Output the [x, y] coordinate of the center of the cell containing the given text.  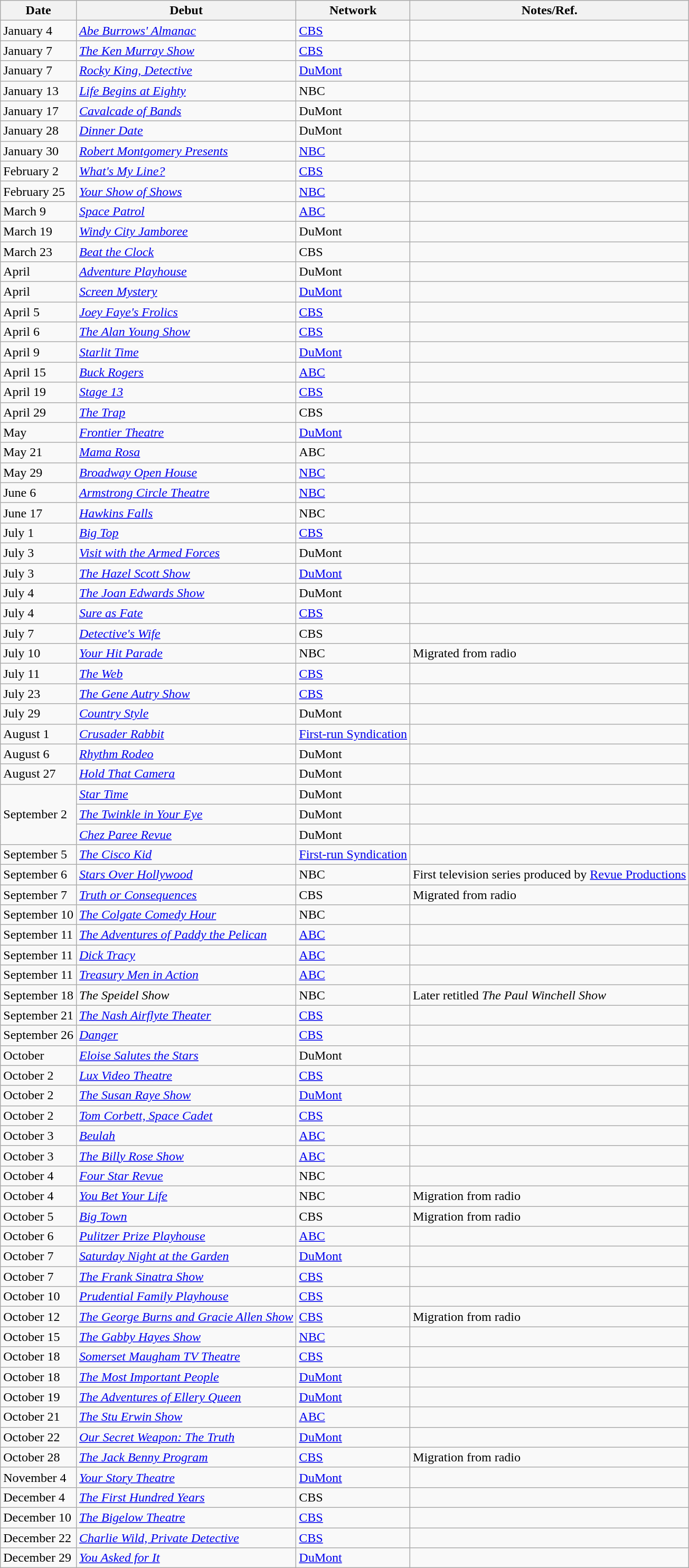
September 26 [39, 1035]
Your Story Theatre [186, 1477]
The Ken Murray Show [186, 51]
March 9 [39, 211]
August 1 [39, 734]
August 6 [39, 754]
The Susan Raye Show [186, 1095]
November 4 [39, 1477]
January 28 [39, 131]
The George Burns and Gracie Allen Show [186, 1317]
Dinner Date [186, 131]
Stars Over Hollywood [186, 874]
December 4 [39, 1497]
October 6 [39, 1236]
Mama Rosa [186, 452]
Life Begins at Eighty [186, 91]
Detective's Wife [186, 634]
Charlie Wild, Private Detective [186, 1538]
Danger [186, 1035]
Four Star Revue [186, 1176]
March 23 [39, 252]
June 6 [39, 493]
July 7 [39, 634]
The Speidel Show [186, 995]
January 30 [39, 151]
Buck Rogers [186, 372]
Adventure Playhouse [186, 272]
The Trap [186, 412]
Eloise Salutes the Stars [186, 1055]
December 22 [39, 1538]
January 13 [39, 91]
The Bigelow Theatre [186, 1517]
October 21 [39, 1417]
The Alan Young Show [186, 332]
July 10 [39, 654]
October [39, 1055]
Saturday Night at the Garden [186, 1257]
January 4 [39, 31]
Prudential Family Playhouse [186, 1297]
October 19 [39, 1397]
Later retitled The Paul Winchell Show [550, 995]
The Nash Airflyte Theater [186, 1015]
October 22 [39, 1437]
May 29 [39, 473]
September 2 [39, 814]
The First Hundred Years [186, 1497]
Rocky King, Detective [186, 71]
Pulitzer Prize Playhouse [186, 1236]
Robert Montgomery Presents [186, 151]
December 10 [39, 1517]
The Adventures of Ellery Queen [186, 1397]
Rhythm Rodeo [186, 754]
April 29 [39, 412]
You Bet Your Life [186, 1196]
The Colgate Comedy Hour [186, 915]
Somerset Maugham TV Theatre [186, 1357]
Date [39, 11]
Notes/Ref. [550, 11]
July 23 [39, 694]
October 28 [39, 1457]
Big Top [186, 533]
October 15 [39, 1337]
Debut [186, 11]
Country Style [186, 714]
Big Town [186, 1216]
October 5 [39, 1216]
September 5 [39, 854]
August 27 [39, 774]
July 29 [39, 714]
February 2 [39, 171]
April 19 [39, 392]
The Gabby Hayes Show [186, 1337]
Lux Video Theatre [186, 1075]
June 17 [39, 513]
April 5 [39, 312]
Starlit Time [186, 352]
Frontier Theatre [186, 432]
You Asked for It [186, 1558]
September 10 [39, 915]
What's My Line? [186, 171]
December 29 [39, 1558]
February 25 [39, 191]
July 1 [39, 533]
Joey Faye's Frolics [186, 312]
September 6 [39, 874]
Hawkins Falls [186, 513]
Hold That Camera [186, 774]
Visit with the Armed Forces [186, 553]
July 11 [39, 674]
September 18 [39, 995]
Armstrong Circle Theatre [186, 493]
April 9 [39, 352]
September 7 [39, 895]
September 21 [39, 1015]
The Web [186, 674]
May 21 [39, 452]
May [39, 432]
Network [353, 11]
Broadway Open House [186, 473]
October 10 [39, 1297]
Cavalcade of Bands [186, 111]
January 17 [39, 111]
The Cisco Kid [186, 854]
Chez Paree Revue [186, 834]
The Adventures of Paddy the Pelican [186, 935]
Your Hit Parade [186, 654]
Sure as Fate [186, 613]
The Joan Edwards Show [186, 593]
Your Show of Shows [186, 191]
Treasury Men in Action [186, 975]
Truth or Consequences [186, 895]
Abe Burrows' Almanac [186, 31]
The Stu Erwin Show [186, 1417]
Stage 13 [186, 392]
The Twinkle in Your Eye [186, 814]
April 6 [39, 332]
First television series produced by Revue Productions [550, 874]
Space Patrol [186, 211]
Our Secret Weapon: The Truth [186, 1437]
Beat the Clock [186, 252]
Dick Tracy [186, 955]
The Hazel Scott Show [186, 573]
Tom Corbett, Space Cadet [186, 1116]
March 19 [39, 231]
The Most Important People [186, 1377]
Beulah [186, 1136]
April 15 [39, 372]
Screen Mystery [186, 292]
The Frank Sinatra Show [186, 1277]
The Billy Rose Show [186, 1156]
Star Time [186, 794]
Crusader Rabbit [186, 734]
The Gene Autry Show [186, 694]
The Jack Benny Program [186, 1457]
October 12 [39, 1317]
Windy City Jamboree [186, 231]
